Scan for the cell matching the given text and deliver its [x, y] coordinate at center. 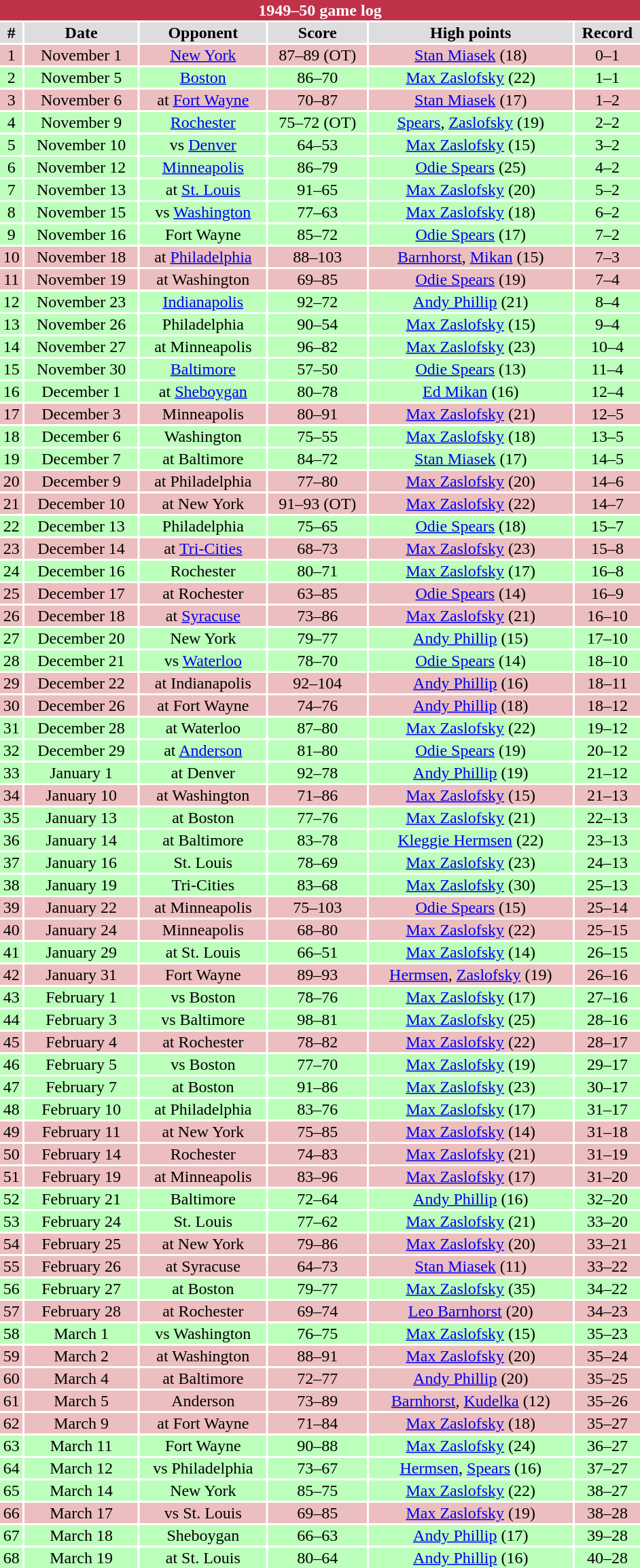
30 [11, 705]
March 14 [81, 1491]
February 25 [81, 1244]
31–19 [607, 1154]
66–51 [318, 952]
40 [11, 930]
49 [11, 1132]
February 10 [81, 1109]
81–80 [318, 750]
November 18 [81, 257]
8–4 [607, 302]
43 [11, 997]
Andy Phillip (19) [471, 773]
69–74 [318, 1311]
64–73 [318, 1266]
87–89 (OT) [318, 55]
March 19 [81, 1558]
78–70 [318, 661]
Indianapolis [203, 302]
17 [11, 414]
33–20 [607, 1221]
77–80 [318, 481]
84–72 [318, 459]
26–15 [607, 952]
February 28 [81, 1311]
7–2 [607, 234]
March 2 [81, 1356]
39 [11, 907]
November 10 [81, 145]
Odie Spears (15) [471, 907]
January 14 [81, 840]
36 [11, 840]
February 3 [81, 1020]
15–8 [607, 548]
December 9 [81, 481]
Max Zaslofsky (35) [471, 1289]
70–87 [318, 100]
31–17 [607, 1109]
98–81 [318, 1020]
Spears, Zaslofsky (19) [471, 122]
November 9 [81, 122]
26–16 [607, 975]
61 [11, 1401]
November 5 [81, 77]
35–23 [607, 1334]
Ed Mikan (16) [471, 391]
20–12 [607, 750]
68 [11, 1558]
85–75 [318, 1491]
91–93 (OT) [318, 504]
January 31 [81, 975]
37–27 [607, 1468]
Stan Miasek (11) [471, 1266]
Odie Spears (13) [471, 369]
25–14 [607, 907]
90–88 [318, 1446]
Tri-Cities [203, 885]
27 [11, 638]
80–64 [318, 1558]
55 [11, 1266]
83–96 [318, 1177]
20 [11, 481]
November 23 [81, 302]
96–82 [318, 347]
13 [11, 324]
Max Zaslofsky (25) [471, 1020]
88–91 [318, 1356]
22 [11, 526]
45 [11, 1042]
December 6 [81, 436]
February 26 [81, 1266]
56 [11, 1289]
3–2 [607, 145]
Boston [203, 77]
19 [11, 459]
at Denver [203, 773]
76–75 [318, 1334]
40–28 [607, 1558]
Record [607, 33]
18–11 [607, 683]
21–13 [607, 795]
57 [11, 1311]
79–86 [318, 1244]
December 21 [81, 661]
10–4 [607, 347]
21 [11, 504]
December 1 [81, 391]
28–16 [607, 1020]
January 13 [81, 818]
73–86 [318, 616]
24 [11, 571]
January 29 [81, 952]
February 14 [81, 1154]
32–20 [607, 1199]
25–13 [607, 885]
48 [11, 1109]
1–2 [607, 100]
16 [11, 391]
31 [11, 728]
November 6 [81, 100]
53 [11, 1221]
75–55 [318, 436]
47 [11, 1087]
83–78 [318, 840]
Leo Barnhorst (20) [471, 1311]
Date [81, 33]
41 [11, 952]
11 [11, 279]
March 5 [81, 1401]
27–16 [607, 997]
28–17 [607, 1042]
4 [11, 122]
67 [11, 1535]
85–72 [318, 234]
December 17 [81, 593]
83–68 [318, 885]
7 [11, 190]
25 [11, 593]
35–24 [607, 1356]
February 11 [81, 1132]
77–62 [318, 1221]
9–4 [607, 324]
at Anderson [203, 750]
March 9 [81, 1423]
Odie Spears (18) [471, 526]
4–2 [607, 167]
January 19 [81, 885]
December 13 [81, 526]
65 [11, 1491]
89–93 [318, 975]
74–76 [318, 705]
February 24 [81, 1221]
March 4 [81, 1378]
33–22 [607, 1266]
March 12 [81, 1468]
80–71 [318, 571]
87–80 [318, 728]
November 19 [81, 279]
83–76 [318, 1109]
63–85 [318, 593]
Barnhorst, Kudelka (12) [471, 1401]
33–21 [607, 1244]
March 1 [81, 1334]
at Waterloo [203, 728]
6 [11, 167]
57–50 [318, 369]
March 17 [81, 1513]
Hermsen, Spears (16) [471, 1468]
12–5 [607, 414]
Washington [203, 436]
Odie Spears (25) [471, 167]
December 20 [81, 638]
December 3 [81, 414]
75–72 (OT) [318, 122]
December 29 [81, 750]
3 [11, 100]
64–53 [318, 145]
86–79 [318, 167]
54 [11, 1244]
vs Waterloo [203, 661]
42 [11, 975]
16–9 [607, 593]
December 10 [81, 504]
14–7 [607, 504]
7–3 [607, 257]
1 [11, 55]
37 [11, 863]
62 [11, 1423]
74–83 [318, 1154]
63 [11, 1446]
Stan Miasek (18) [471, 55]
14 [11, 347]
14–5 [607, 459]
vs Philadelphia [203, 1468]
January 24 [81, 930]
34–22 [607, 1289]
68–80 [318, 930]
33 [11, 773]
# [11, 33]
Anderson [203, 1401]
77–63 [318, 212]
18–12 [607, 705]
2 [11, 77]
58 [11, 1334]
35–26 [607, 1401]
at Tri-Cities [203, 548]
1–1 [607, 77]
15 [11, 369]
High points [471, 33]
35 [11, 818]
Odie Spears (17) [471, 234]
vs Baltimore [203, 1020]
92–78 [318, 773]
Andy Phillip (18) [471, 705]
5–2 [607, 190]
34–23 [607, 1311]
vs Denver [203, 145]
86–70 [318, 77]
78–69 [318, 863]
Andy Phillip (15) [471, 638]
35–25 [607, 1378]
December 7 [81, 459]
68–73 [318, 548]
92–104 [318, 683]
November 27 [81, 347]
71–86 [318, 795]
50 [11, 1154]
12 [11, 302]
December 22 [81, 683]
77–76 [318, 818]
6–2 [607, 212]
vs St. Louis [203, 1513]
52 [11, 1199]
December 26 [81, 705]
44 [11, 1020]
88–103 [318, 257]
November 15 [81, 212]
Max Zaslofsky (30) [471, 885]
December 18 [81, 616]
91–86 [318, 1087]
November 26 [81, 324]
32 [11, 750]
March 18 [81, 1535]
73–89 [318, 1401]
78–82 [318, 1042]
34 [11, 795]
15–7 [607, 526]
31–20 [607, 1177]
31–18 [607, 1132]
73–67 [318, 1468]
29–17 [607, 1064]
21–12 [607, 773]
Max Zaslofsky (24) [471, 1446]
25–15 [607, 930]
Kleggie Hermsen (22) [471, 840]
46 [11, 1064]
66–63 [318, 1535]
5 [11, 145]
29 [11, 683]
92–72 [318, 302]
10 [11, 257]
Andy Phillip (20) [471, 1378]
75–103 [318, 907]
December 16 [81, 571]
22–13 [607, 818]
Barnhorst, Mikan (15) [471, 257]
January 22 [81, 907]
November 30 [81, 369]
23–13 [607, 840]
at Sheboygan [203, 391]
February 5 [81, 1064]
17–10 [607, 638]
13–5 [607, 436]
February 1 [81, 997]
November 13 [81, 190]
8 [11, 212]
23 [11, 548]
39–28 [607, 1535]
November 1 [81, 55]
January 10 [81, 795]
38 [11, 885]
Opponent [203, 33]
January 1 [81, 773]
78–76 [318, 997]
30–17 [607, 1087]
72–77 [318, 1378]
16–8 [607, 571]
71–84 [318, 1423]
12–4 [607, 391]
Score [318, 33]
14–6 [607, 481]
38–27 [607, 1491]
Hermsen, Zaslofsky (19) [471, 975]
November 16 [81, 234]
March 11 [81, 1446]
90–54 [318, 324]
November 12 [81, 167]
9 [11, 234]
February 21 [81, 1199]
60 [11, 1378]
51 [11, 1177]
February 27 [81, 1289]
18–10 [607, 661]
75–85 [318, 1132]
2–2 [607, 122]
December 28 [81, 728]
February 4 [81, 1042]
16–10 [607, 616]
80–91 [318, 414]
35–27 [607, 1423]
28 [11, 661]
11–4 [607, 369]
18 [11, 436]
72–64 [318, 1199]
February 7 [81, 1087]
91–65 [318, 190]
36–27 [607, 1446]
38–28 [607, 1513]
at Indianapolis [203, 683]
19–12 [607, 728]
December 14 [81, 548]
80–78 [318, 391]
Sheboygan [203, 1535]
24–13 [607, 863]
February 19 [81, 1177]
0–1 [607, 55]
26 [11, 616]
1949–50 game log [320, 10]
7–4 [607, 279]
Andy Phillip (17) [471, 1535]
59 [11, 1356]
64 [11, 1468]
January 16 [81, 863]
77–70 [318, 1064]
Andy Phillip (21) [471, 302]
75–65 [318, 526]
66 [11, 1513]
